Output the (x, y) coordinate of the center of the cell containing the given text.  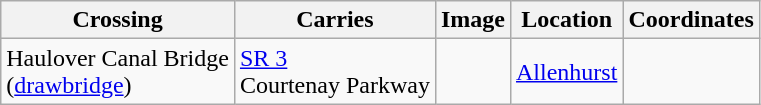
SR 3Courtenay Parkway (334, 72)
Coordinates (691, 20)
Image (472, 20)
Crossing (118, 20)
Haulover Canal Bridge(drawbridge) (118, 72)
Allenhurst (566, 72)
Carries (334, 20)
Location (566, 20)
